Detect which cell encompasses the target text, then output its (x, y) center coordinate. 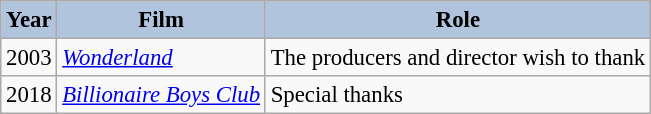
Billionaire Boys Club (161, 95)
2003 (29, 58)
Role (458, 20)
The producers and director wish to thank (458, 58)
Year (29, 20)
Film (161, 20)
Special thanks (458, 95)
Wonderland (161, 58)
2018 (29, 95)
